Determine the [X, Y] coordinate at the center of the cell enclosing the given text.  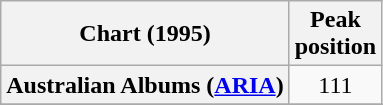
Australian Albums (ARIA) [145, 85]
Peak position [335, 34]
Chart (1995) [145, 34]
111 [335, 85]
